Capture the cell that displays the provided text and extract its (X, Y) central coordinate. 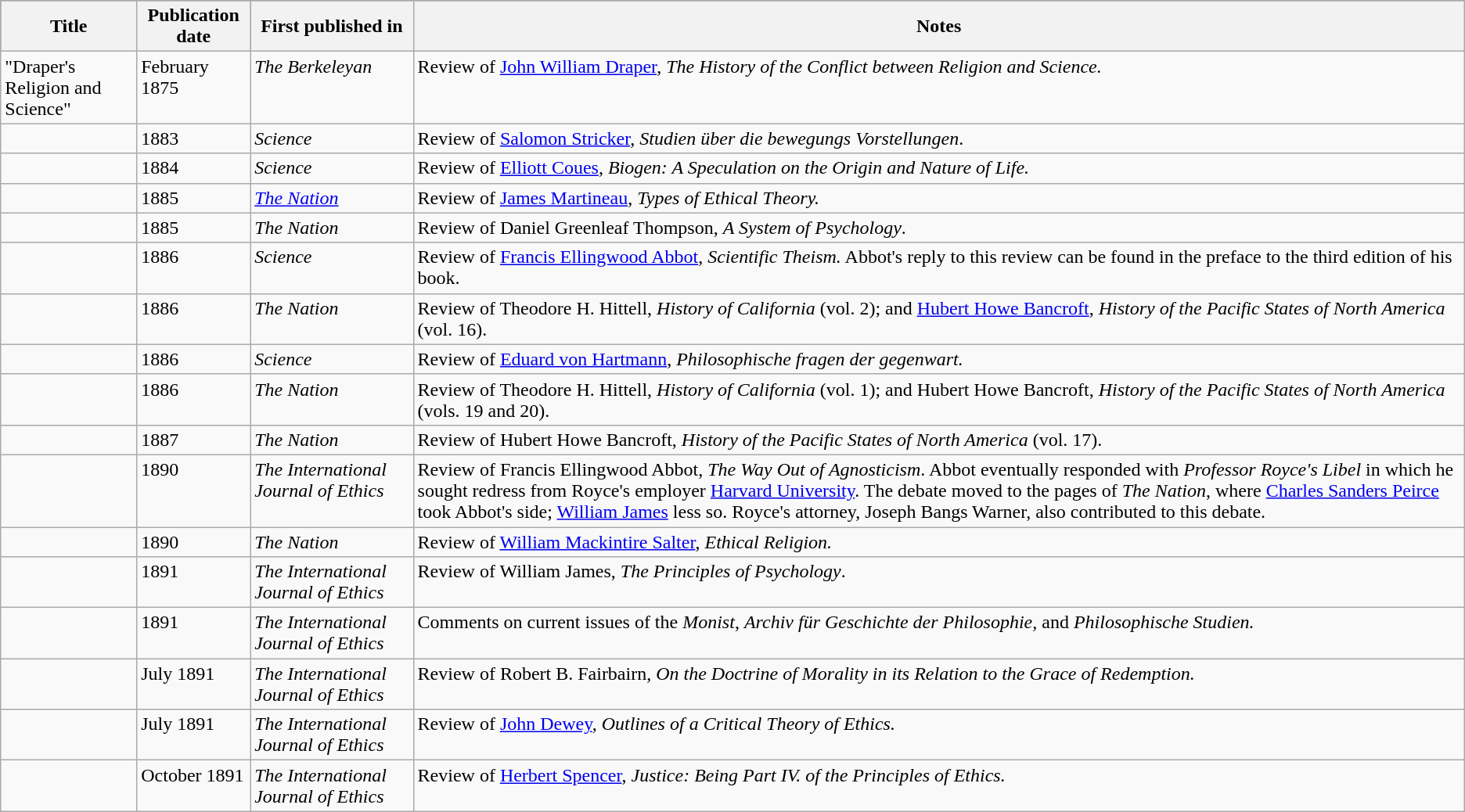
Review of William James, The Principles of Psychology. (939, 582)
Review of Francis Ellingwood Abbot, Scientific Theism. Abbot's reply to this review can be found in the preface to the third edition of his book. (939, 268)
Comments on current issues of the Monist, Archiv für Geschichte der Philosophie, and Philosophische Studien. (939, 634)
Title (69, 27)
Review of Elliott Coues, Biogen: A Speculation on the Origin and Nature of Life. (939, 168)
Review of John Dewey, Outlines of a Critical Theory of Ethics. (939, 735)
Review of John William Draper, The History of the Conflict between Religion and Science. (939, 88)
Review of Hubert Howe Bancroft, History of the Pacific States of North America (vol. 17). (939, 440)
1883 (194, 138)
Notes (939, 27)
Review of William Mackintire Salter, Ethical Religion. (939, 542)
First published in (332, 27)
Review of Salomon Stricker, Studien über die bewegungs Vorstellungen. (939, 138)
February 1875 (194, 88)
Review of James Martineau, Types of Ethical Theory. (939, 198)
Review of Robert B. Fairbairn, On the Doctrine of Morality in its Relation to the Grace of Redemption. (939, 684)
"Draper's Religion and Science" (69, 88)
Review of Eduard von Hartmann, Philosophische fragen der gegenwart. (939, 359)
1884 (194, 168)
Review of Herbert Spencer, Justice: Being Part IV. of the Principles of Ethics. (939, 785)
Publication date (194, 27)
Review of Theodore H. Hittell, History of California (vol. 2); and Hubert Howe Bancroft, History of the Pacific States of North America (vol. 16). (939, 319)
The Berkeleyan (332, 88)
Review of Daniel Greenleaf Thompson, A System of Psychology. (939, 228)
October 1891 (194, 785)
1887 (194, 440)
